Scan for the cell matching the given text and deliver its [x, y] coordinate at center. 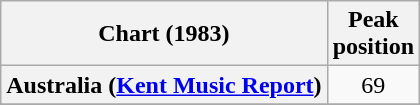
Chart (1983) [164, 34]
Peakposition [373, 34]
69 [373, 85]
Australia (Kent Music Report) [164, 85]
